Locate the cell with the specified text and output its [x, y] center coordinate. 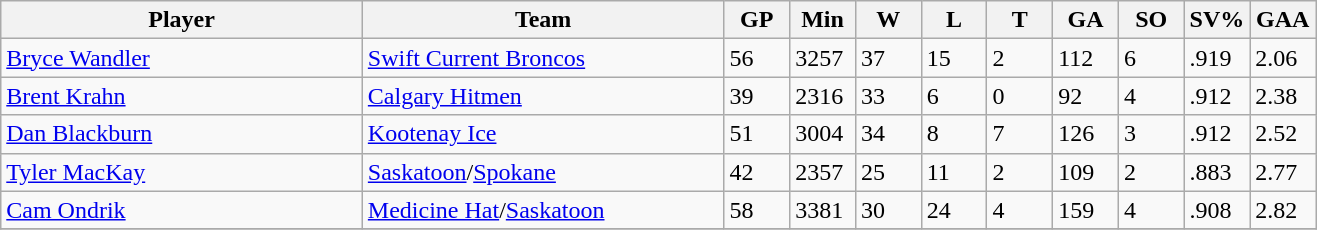
30 [888, 210]
42 [757, 172]
56 [757, 58]
Saskatoon/Spokane [543, 172]
.908 [1217, 210]
SO [1151, 20]
GAA [1283, 20]
3 [1151, 134]
37 [888, 58]
2.77 [1283, 172]
Team [543, 20]
126 [1086, 134]
3004 [823, 134]
GA [1086, 20]
Swift Current Broncos [543, 58]
24 [954, 210]
3381 [823, 210]
2.38 [1283, 96]
Kootenay Ice [543, 134]
Min [823, 20]
3257 [823, 58]
39 [757, 96]
11 [954, 172]
SV% [1217, 20]
Bryce Wandler [182, 58]
25 [888, 172]
Tyler MacKay [182, 172]
92 [1086, 96]
Brent Krahn [182, 96]
L [954, 20]
34 [888, 134]
33 [888, 96]
112 [1086, 58]
Dan Blackburn [182, 134]
15 [954, 58]
8 [954, 134]
Calgary Hitmen [543, 96]
GP [757, 20]
7 [1020, 134]
109 [1086, 172]
Cam Ondrik [182, 210]
Player [182, 20]
W [888, 20]
2.06 [1283, 58]
51 [757, 134]
159 [1086, 210]
2.82 [1283, 210]
2316 [823, 96]
58 [757, 210]
T [1020, 20]
Medicine Hat/Saskatoon [543, 210]
.883 [1217, 172]
2357 [823, 172]
.919 [1217, 58]
0 [1020, 96]
2.52 [1283, 134]
